Extract the (X, Y) coordinate from the center of the cell holding the provided text.  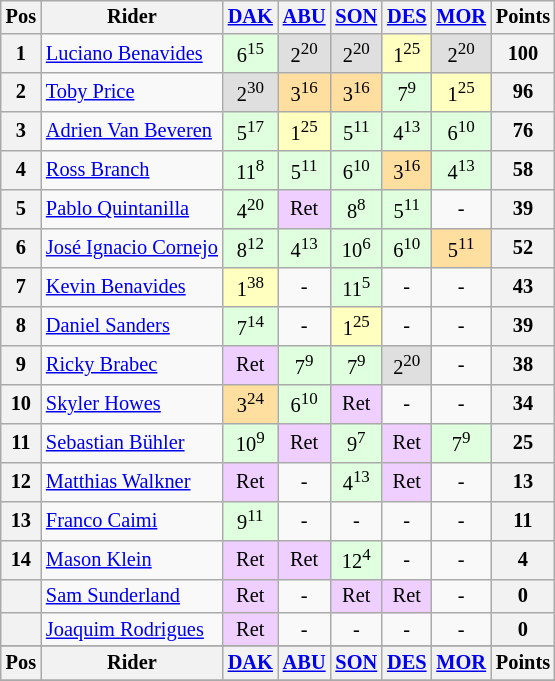
115 (356, 288)
1 (21, 54)
52 (523, 248)
Adrien Van Beveren (132, 132)
14 (21, 560)
25 (523, 442)
124 (356, 560)
Ross Branch (132, 170)
7 (21, 288)
Skyler Howes (132, 404)
106 (356, 248)
714 (250, 326)
5 (21, 210)
Kevin Benavides (132, 288)
Toby Price (132, 92)
615 (250, 54)
97 (356, 442)
109 (250, 442)
12 (21, 482)
38 (523, 364)
58 (523, 170)
88 (356, 210)
118 (250, 170)
José Ignacio Cornejo (132, 248)
Mason Klein (132, 560)
76 (523, 132)
911 (250, 520)
Joaquim Rodrigues (132, 630)
420 (250, 210)
6 (21, 248)
8 (21, 326)
138 (250, 288)
3 (21, 132)
Daniel Sanders (132, 326)
10 (21, 404)
Matthias Walkner (132, 482)
100 (523, 54)
96 (523, 92)
Franco Caimi (132, 520)
2 (21, 92)
812 (250, 248)
Sam Sunderland (132, 596)
43 (523, 288)
517 (250, 132)
Ricky Brabec (132, 364)
230 (250, 92)
Luciano Benavides (132, 54)
9 (21, 364)
Pablo Quintanilla (132, 210)
Sebastian Bühler (132, 442)
34 (523, 404)
324 (250, 404)
